Scan for the cell matching the given text and deliver its (x, y) coordinate at center. 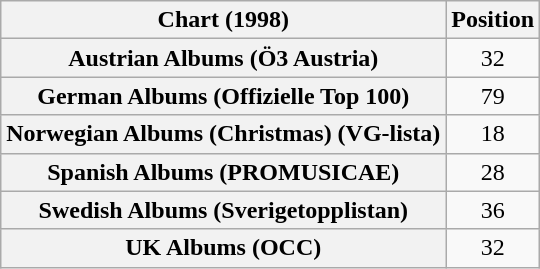
Spanish Albums (PROMUSICAE) (224, 172)
German Albums (Offizielle Top 100) (224, 96)
79 (493, 96)
Position (493, 20)
Chart (1998) (224, 20)
36 (493, 210)
Swedish Albums (Sverigetopplistan) (224, 210)
28 (493, 172)
18 (493, 134)
Austrian Albums (Ö3 Austria) (224, 58)
Norwegian Albums (Christmas) (VG-lista) (224, 134)
UK Albums (OCC) (224, 248)
